For the text-containing cell, return its midpoint in [X, Y] coordinate format. 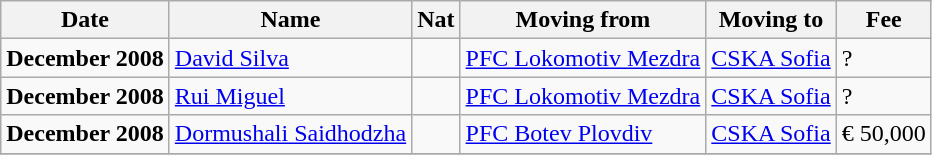
Date [86, 20]
€ 50,000 [884, 134]
Rui Miguel [290, 96]
David Silva [290, 58]
Dormushali Saidhodzha [290, 134]
PFC Botev Plovdiv [583, 134]
Name [290, 20]
Nat [436, 20]
Fee [884, 20]
Moving to [771, 20]
Moving from [583, 20]
